Find where the given text appears and provide that cell's center as [x, y] coordinate. 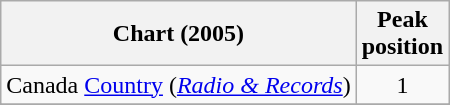
Peak position [402, 34]
1 [402, 85]
Chart (2005) [178, 34]
Canada Country (Radio & Records) [178, 85]
